Determine the [x, y] coordinate at the center of the cell enclosing the given text.  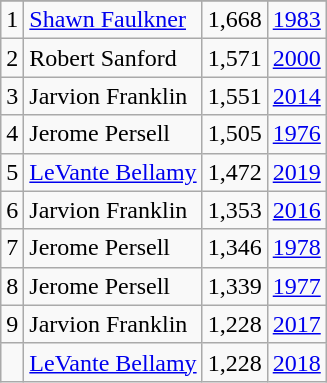
1,505 [234, 134]
4 [12, 134]
1977 [296, 286]
1,339 [234, 286]
2000 [296, 58]
Robert Sanford [113, 58]
5 [12, 172]
7 [12, 248]
1,353 [234, 210]
1,551 [234, 96]
1978 [296, 248]
2 [12, 58]
2014 [296, 96]
3 [12, 96]
2016 [296, 210]
1,571 [234, 58]
1983 [296, 20]
1,346 [234, 248]
2017 [296, 324]
6 [12, 210]
2019 [296, 172]
Shawn Faulkner [113, 20]
1,472 [234, 172]
9 [12, 324]
2018 [296, 362]
1,668 [234, 20]
1 [12, 20]
1976 [296, 134]
8 [12, 286]
